Capture the cell that displays the provided text and extract its (X, Y) central coordinate. 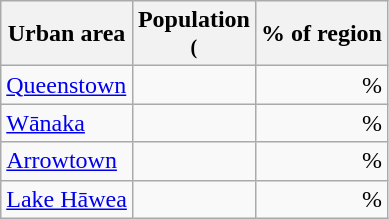
Queenstown (67, 85)
Population( (194, 34)
% of region (321, 34)
Arrowtown (67, 161)
Wānaka (67, 123)
Urban area (67, 34)
Lake Hāwea (67, 199)
